Capture the cell that displays the provided text and extract its (x, y) central coordinate. 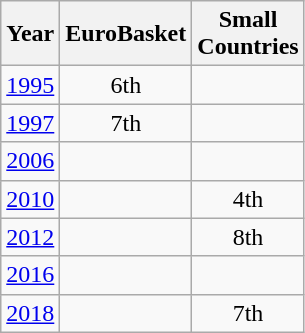
6th (126, 85)
4th (248, 199)
8th (248, 237)
2012 (30, 237)
2010 (30, 199)
2006 (30, 161)
Year (30, 34)
EuroBasket (126, 34)
SmallCountries (248, 34)
2016 (30, 275)
1995 (30, 85)
2018 (30, 313)
1997 (30, 123)
